Output the [x, y] coordinate of the center of the cell containing the given text.  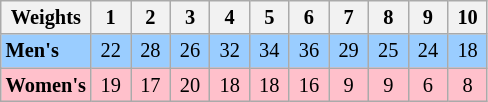
32 [230, 51]
19 [111, 85]
17 [150, 85]
34 [269, 51]
Weights [46, 17]
2 [150, 17]
24 [428, 51]
26 [190, 51]
3 [190, 17]
28 [150, 51]
4 [230, 17]
Women's [46, 85]
7 [349, 17]
22 [111, 51]
10 [468, 17]
20 [190, 85]
25 [388, 51]
29 [349, 51]
5 [269, 17]
Men's [46, 51]
36 [309, 51]
1 [111, 17]
16 [309, 85]
